Find where the given text appears and provide that cell's center as (X, Y) coordinate. 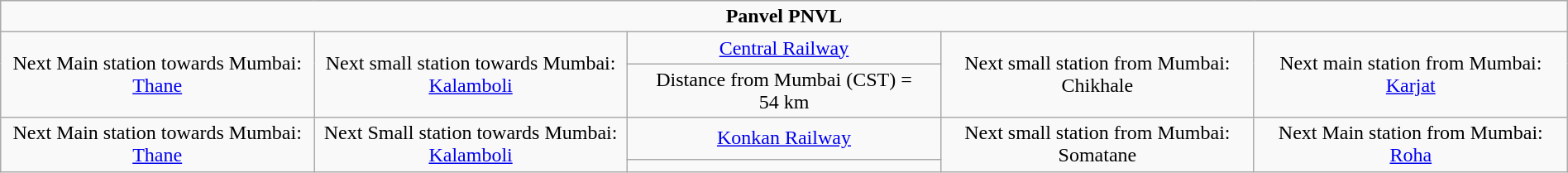
Central Railway (784, 48)
Konkan Railway (784, 138)
Next small station from Mumbai:Chikhale (1097, 74)
Next small station from Mumbai:Somatane (1097, 144)
Next Small station towards Mumbai:Kalamboli (471, 144)
Next main station from Mumbai:Karjat (1411, 74)
Next Main station from Mumbai:Roha (1411, 144)
Distance from Mumbai (CST) = 54 km (784, 91)
Next small station towards Mumbai:Kalamboli (471, 74)
Panvel PNVL (784, 17)
